Locate the cell with the specified text and output its [x, y] center coordinate. 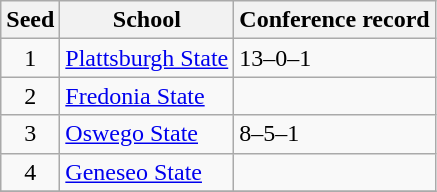
Oswego State [147, 134]
Seed [30, 20]
3 [30, 134]
4 [30, 172]
2 [30, 96]
School [147, 20]
Fredonia State [147, 96]
Conference record [334, 20]
8–5–1 [334, 134]
Plattsburgh State [147, 58]
Geneseo State [147, 172]
13–0–1 [334, 58]
1 [30, 58]
